Identify which cell holds the provided text, then report its (X, Y) central coordinate. 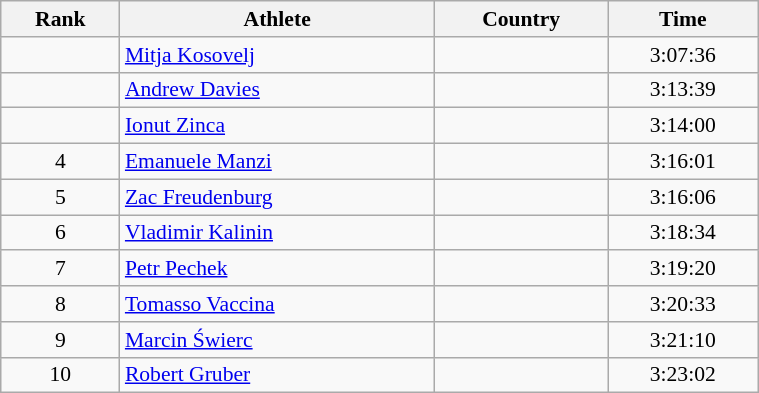
Ionut Zinca (278, 126)
Country (520, 19)
Zac Freudenburg (278, 197)
3:16:01 (683, 162)
3:23:02 (683, 375)
5 (60, 197)
3:19:20 (683, 269)
8 (60, 304)
Petr Pechek (278, 269)
3:21:10 (683, 340)
3:16:06 (683, 197)
6 (60, 233)
Robert Gruber (278, 375)
7 (60, 269)
9 (60, 340)
Mitja Kosovelj (278, 55)
Tomasso Vaccina (278, 304)
3:13:39 (683, 90)
3:07:36 (683, 55)
Andrew Davies (278, 90)
Marcin Świerc (278, 340)
3:14:00 (683, 126)
Rank (60, 19)
4 (60, 162)
10 (60, 375)
Athlete (278, 19)
3:18:34 (683, 233)
Emanuele Manzi (278, 162)
Vladimir Kalinin (278, 233)
Time (683, 19)
3:20:33 (683, 304)
